Pinpoint the cell where the given text exists, returning its (X, Y) midpoint coordinate. 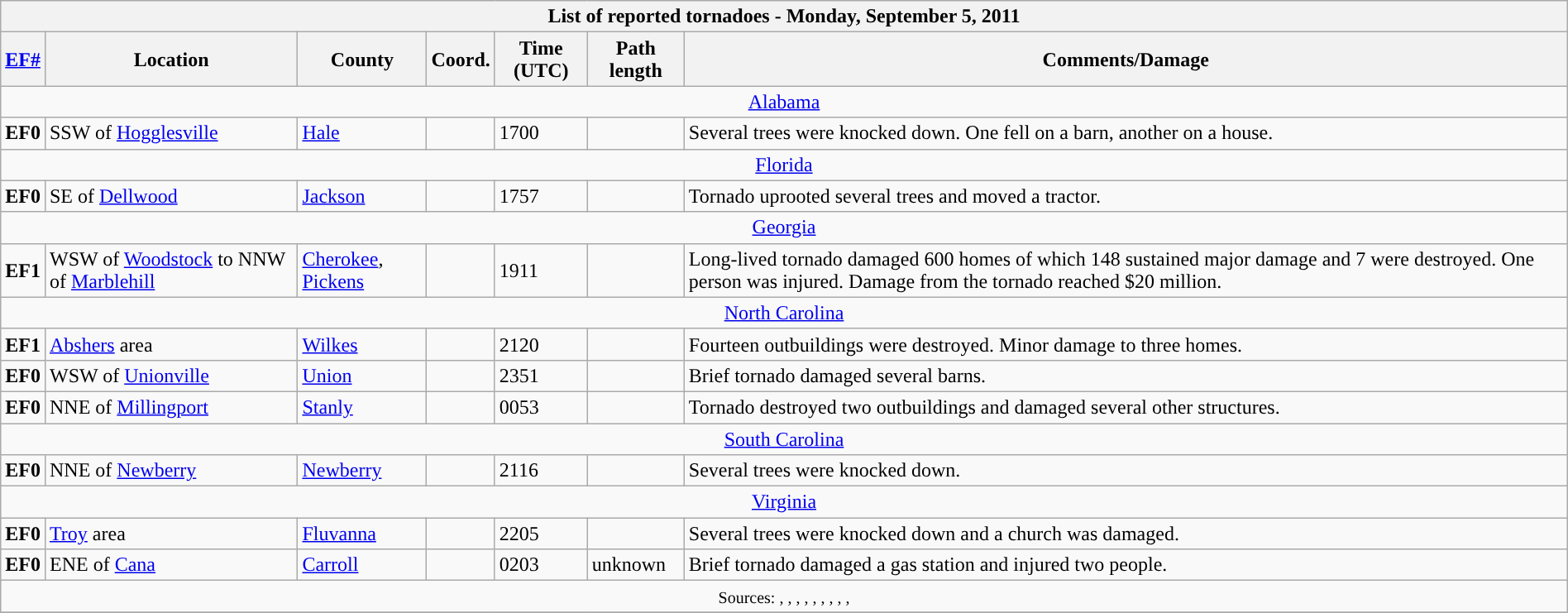
Jackson (362, 196)
Hale (362, 133)
Brief tornado damaged several barns. (1126, 376)
Comments/Damage (1126, 60)
1757 (541, 196)
Newberry (362, 471)
Brief tornado damaged a gas station and injured two people. (1126, 565)
WSW of Unionville (170, 376)
List of reported tornadoes - Monday, September 5, 2011 (784, 17)
2351 (541, 376)
2205 (541, 534)
Coord. (461, 60)
unknown (635, 565)
North Carolina (784, 313)
0053 (541, 407)
EF# (23, 60)
Cherokee, Pickens (362, 270)
Florida (784, 165)
Union (362, 376)
Georgia (784, 227)
Time (UTC) (541, 60)
Abshers area (170, 344)
NNE of Millingport (170, 407)
Several trees were knocked down. One fell on a barn, another on a house. (1126, 133)
Path length (635, 60)
Several trees were knocked down. (1126, 471)
Fluvanna (362, 534)
Stanly (362, 407)
SSW of Hogglesville (170, 133)
1700 (541, 133)
South Carolina (784, 439)
ENE of Cana (170, 565)
Several trees were knocked down and a church was damaged. (1126, 534)
Carroll (362, 565)
County (362, 60)
NNE of Newberry (170, 471)
Tornado destroyed two outbuildings and damaged several other structures. (1126, 407)
1911 (541, 270)
Fourteen outbuildings were destroyed. Minor damage to three homes. (1126, 344)
Troy area (170, 534)
Location (170, 60)
2120 (541, 344)
WSW of Woodstock to NNW of Marblehill (170, 270)
Sources: , , , , , , , , , (784, 596)
SE of Dellwood (170, 196)
Virginia (784, 502)
Wilkes (362, 344)
Tornado uprooted several trees and moved a tractor. (1126, 196)
0203 (541, 565)
2116 (541, 471)
Alabama (784, 102)
